Provide the (x, y) coordinate of the cell's center where the given text is located.  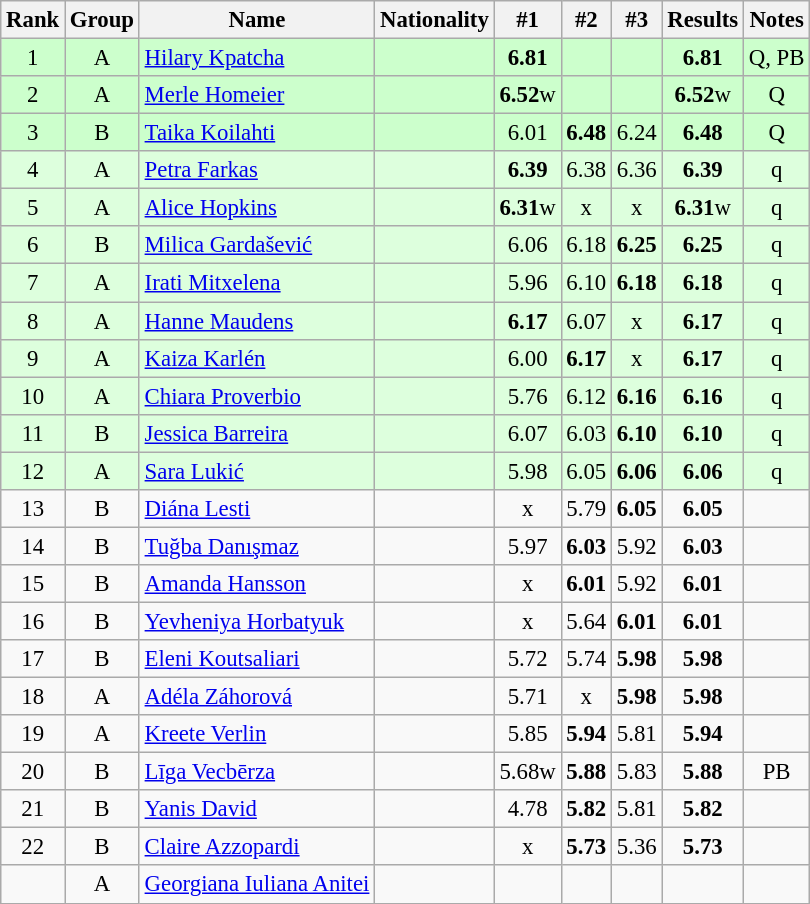
5.83 (637, 772)
13 (33, 509)
Hanne Maudens (256, 321)
5.96 (528, 283)
Merle Homeier (256, 95)
Georgiana Iuliana Anitei (256, 885)
Taika Koilahti (256, 133)
Diána Lesti (256, 509)
Eleni Koutsaliari (256, 659)
12 (33, 471)
5.97 (528, 546)
16 (33, 621)
#2 (586, 20)
15 (33, 584)
20 (33, 772)
Group (102, 20)
Yanis David (256, 809)
Chiara Proverbio (256, 396)
Q, PB (776, 58)
Name (256, 20)
6 (33, 245)
Irati Mitxelena (256, 283)
5.74 (586, 659)
6.36 (637, 170)
Nationality (434, 20)
18 (33, 697)
1 (33, 58)
5.76 (528, 396)
Līga Vecbērza (256, 772)
Jessica Barreira (256, 433)
5.72 (528, 659)
Yevheniya Horbatyuk (256, 621)
8 (33, 321)
Tuğba Danışmaz (256, 546)
9 (33, 358)
7 (33, 283)
17 (33, 659)
#1 (528, 20)
Hilary Kpatcha (256, 58)
14 (33, 546)
PB (776, 772)
4 (33, 170)
5.71 (528, 697)
22 (33, 847)
6.12 (586, 396)
Sara Lukić (256, 471)
3 (33, 133)
Adéla Záhorová (256, 697)
Claire Azzopardi (256, 847)
11 (33, 433)
21 (33, 809)
Kreete Verlin (256, 734)
5.85 (528, 734)
Petra Farkas (256, 170)
Kaiza Karlén (256, 358)
Notes (776, 20)
Results (702, 20)
6.38 (586, 170)
4.78 (528, 809)
5.79 (586, 509)
6.00 (528, 358)
Rank (33, 20)
5.64 (586, 621)
5.36 (637, 847)
10 (33, 396)
19 (33, 734)
Milica Gardašević (256, 245)
Alice Hopkins (256, 208)
Amanda Hansson (256, 584)
#3 (637, 20)
5 (33, 208)
6.24 (637, 133)
5.68w (528, 772)
2 (33, 95)
